Detect which cell encompasses the target text, then output its (x, y) center coordinate. 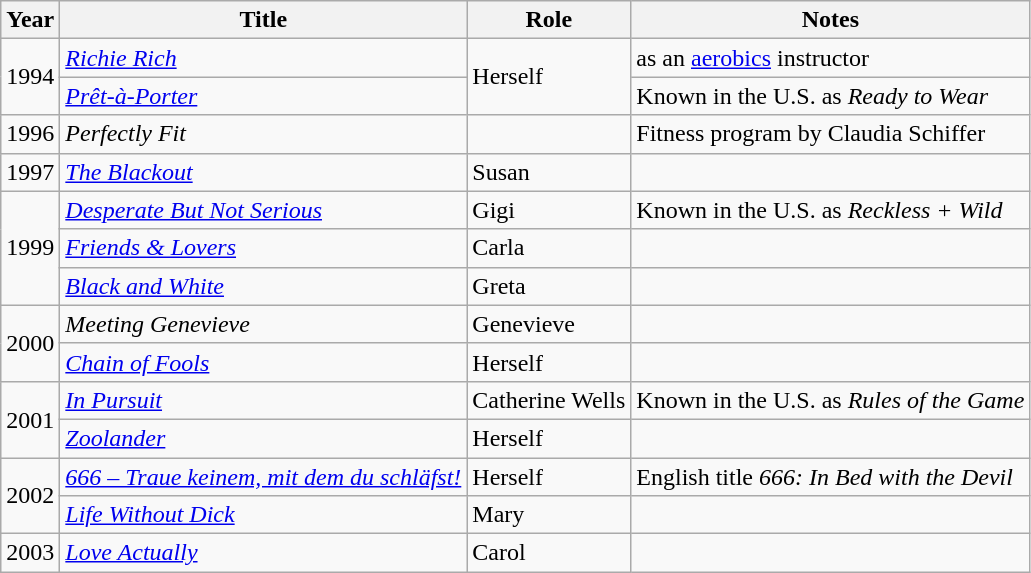
2001 (30, 419)
Meeting Genevieve (264, 324)
Role (549, 20)
Chain of Fools (264, 362)
1997 (30, 172)
Love Actually (264, 553)
Prêt-à-Porter (264, 96)
1996 (30, 134)
1999 (30, 248)
as an aerobics instructor (830, 58)
Known in the U.S. as Rules of the Game (830, 400)
2003 (30, 553)
Black and White (264, 286)
The Blackout (264, 172)
Title (264, 20)
2002 (30, 496)
Carla (549, 248)
Gigi (549, 210)
English title 666: In Bed with the Devil (830, 477)
Mary (549, 515)
Known in the U.S. as Reckless + Wild (830, 210)
Life Without Dick (264, 515)
Richie Rich (264, 58)
Fitness program by Claudia Schiffer (830, 134)
Year (30, 20)
Notes (830, 20)
666 – Traue keinem, mit dem du schläfst! (264, 477)
Genevieve (549, 324)
Catherine Wells (549, 400)
Desperate But Not Serious (264, 210)
Carol (549, 553)
Perfectly Fit (264, 134)
2000 (30, 343)
Susan (549, 172)
Greta (549, 286)
1994 (30, 77)
Known in the U.S. as Ready to Wear (830, 96)
In Pursuit (264, 400)
Friends & Lovers (264, 248)
Zoolander (264, 438)
